Capture the cell that displays the provided text and extract its (X, Y) central coordinate. 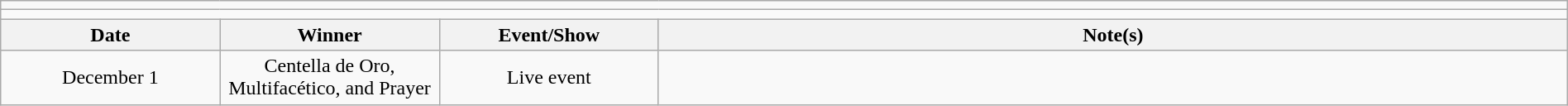
Date (111, 35)
Live event (549, 78)
Centella de Oro, Multifacético, and Prayer (329, 78)
Winner (329, 35)
December 1 (111, 78)
Note(s) (1113, 35)
Event/Show (549, 35)
